Return (x, y) of the center of cell containing provided text 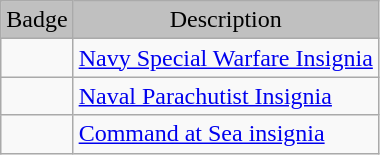
Navy Special Warfare Insignia (226, 58)
Description (226, 20)
Badge (37, 20)
Naval Parachutist Insignia (226, 96)
Command at Sea insignia (226, 134)
